For the text-containing cell, return its midpoint in [x, y] coordinate format. 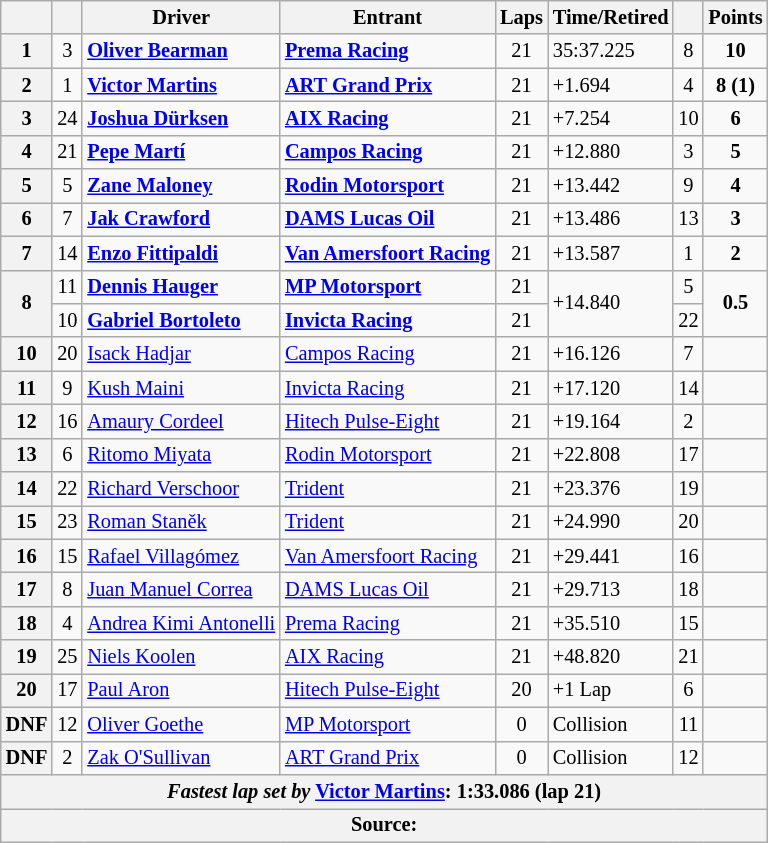
Niels Koolen [181, 657]
23 [67, 522]
+13.442 [611, 186]
+7.254 [611, 118]
Joshua Dürksen [181, 118]
Enzo Fittipaldi [181, 253]
Points [735, 17]
8 (1) [735, 85]
+29.441 [611, 556]
+17.120 [611, 388]
Zane Maloney [181, 186]
Juan Manuel Correa [181, 589]
+16.126 [611, 354]
Isack Hadjar [181, 354]
25 [67, 657]
Laps [522, 17]
+29.713 [611, 589]
+1 Lap [611, 690]
Zak O'Sullivan [181, 758]
+1.694 [611, 85]
0.5 [735, 304]
Amaury Cordeel [181, 421]
Entrant [388, 17]
Roman Staněk [181, 522]
+19.164 [611, 421]
Victor Martins [181, 85]
+13.486 [611, 219]
Jak Crawford [181, 219]
+23.376 [611, 489]
Time/Retired [611, 17]
Paul Aron [181, 690]
+48.820 [611, 657]
24 [67, 118]
+13.587 [611, 253]
Source: [384, 825]
Kush Maini [181, 388]
+12.880 [611, 152]
+14.840 [611, 304]
Gabriel Bortoleto [181, 320]
Oliver Goethe [181, 724]
Fastest lap set by Victor Martins: 1:33.086 (lap 21) [384, 791]
Andrea Kimi Antonelli [181, 623]
+35.510 [611, 623]
Pepe Martí [181, 152]
Dennis Hauger [181, 287]
+24.990 [611, 522]
35:37.225 [611, 51]
Richard Verschoor [181, 489]
Driver [181, 17]
+22.808 [611, 455]
Ritomo Miyata [181, 455]
Rafael Villagómez [181, 556]
Oliver Bearman [181, 51]
